Detect which cell encompasses the target text, then output its [X, Y] center coordinate. 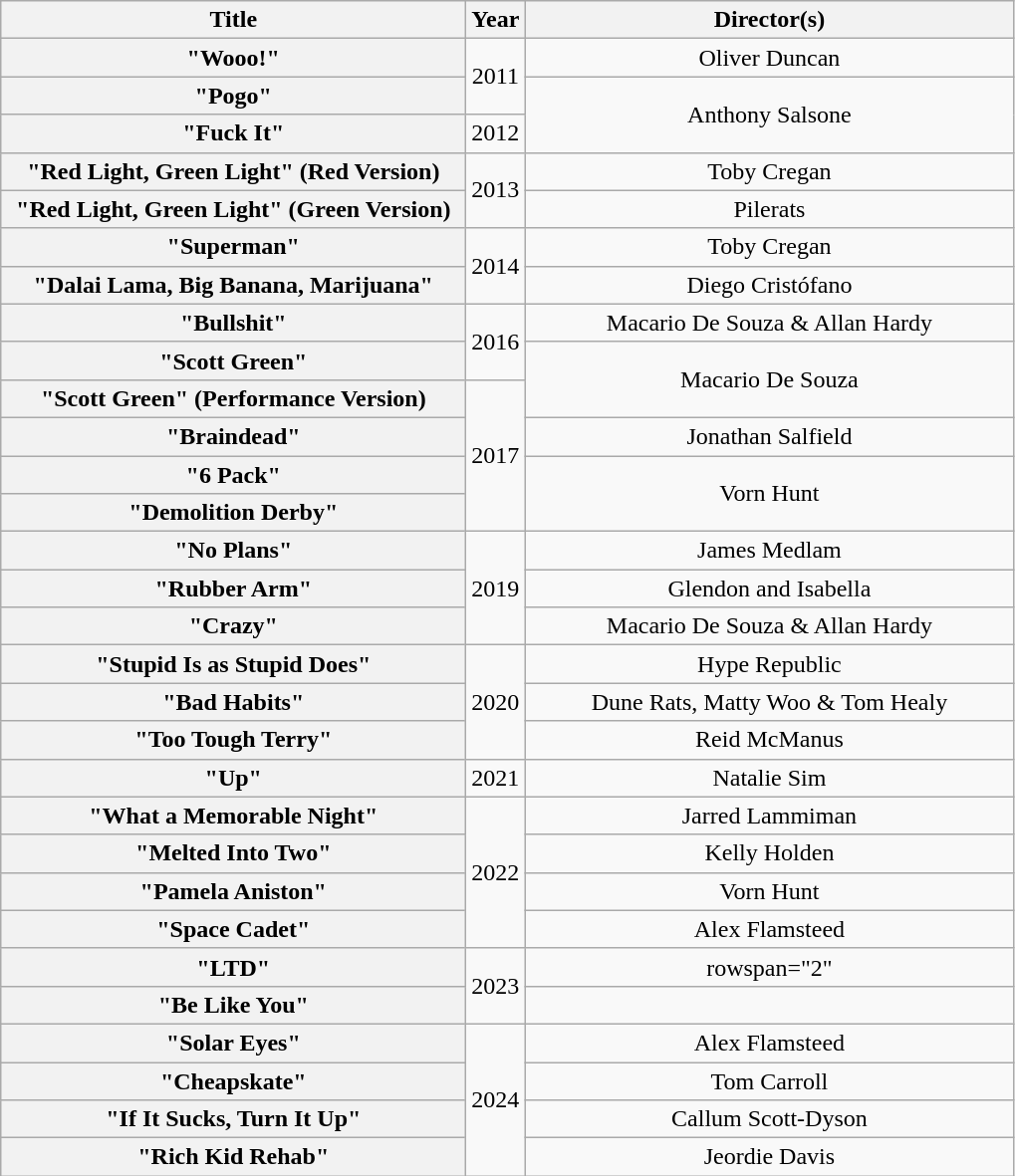
Year [496, 20]
"Pamela Aniston" [233, 891]
Jonathan Salfield [769, 436]
"Stupid Is as Stupid Does" [233, 664]
"No Plans" [233, 551]
2020 [496, 702]
Tom Carroll [769, 1080]
"Rubber Arm" [233, 588]
2013 [496, 190]
Kelly Holden [769, 853]
Anthony Salsone [769, 115]
"Scott Green" (Performance Version) [233, 398]
Dune Rats, Matty Woo & Tom Healy [769, 702]
Title [233, 20]
"Bullshit" [233, 323]
"Dalai Lama, Big Banana, Marijuana" [233, 285]
Hype Republic [769, 664]
Pilerats [769, 209]
Diego Cristófano [769, 285]
Natalie Sim [769, 778]
"Up" [233, 778]
2019 [496, 588]
"Braindead" [233, 436]
"Be Like You" [233, 1005]
Jarred Lammiman [769, 816]
2022 [496, 872]
"If It Sucks, Turn It Up" [233, 1119]
Reid McManus [769, 740]
"Bad Habits" [233, 702]
2021 [496, 778]
2011 [496, 77]
2016 [496, 342]
"Demolition Derby" [233, 513]
"Scott Green" [233, 360]
"Solar Eyes" [233, 1043]
Oliver Duncan [769, 58]
"Wooo!" [233, 58]
"Too Tough Terry" [233, 740]
James Medlam [769, 551]
"Fuck It" [233, 133]
"Space Cadet" [233, 929]
"Superman" [233, 247]
"Red Light, Green Light" (Red Version) [233, 171]
"Crazy" [233, 626]
Macario De Souza [769, 379]
2014 [496, 266]
"Melted Into Two" [233, 853]
"Red Light, Green Light" (Green Version) [233, 209]
Director(s) [769, 20]
Jeordie Davis [769, 1157]
2023 [496, 986]
"Rich Kid Rehab" [233, 1157]
"LTD" [233, 967]
"What a Memorable Night" [233, 816]
rowspan="2" [769, 967]
2012 [496, 133]
Glendon and Isabella [769, 588]
2024 [496, 1099]
"Cheapskate" [233, 1080]
Callum Scott-Dyson [769, 1119]
"Pogo" [233, 96]
"6 Pack" [233, 475]
2017 [496, 455]
